Determine the [x, y] coordinate at the center of the cell enclosing the given text.  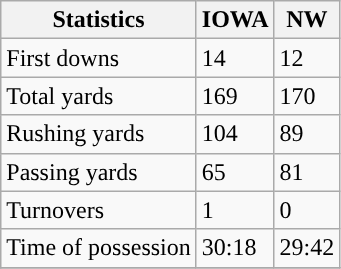
NW [307, 20]
0 [307, 210]
81 [307, 172]
Statistics [99, 20]
Rushing yards [99, 134]
29:42 [307, 248]
Passing yards [99, 172]
IOWA [235, 20]
30:18 [235, 248]
12 [307, 58]
65 [235, 172]
Total yards [99, 96]
14 [235, 58]
1 [235, 210]
104 [235, 134]
Time of possession [99, 248]
Turnovers [99, 210]
170 [307, 96]
169 [235, 96]
89 [307, 134]
First downs [99, 58]
